Output the [X, Y] coordinate of the center of the cell containing the given text.  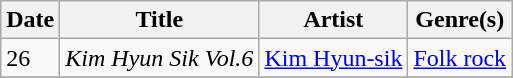
Folk rock [460, 58]
Date [30, 20]
Kim Hyun-sik [334, 58]
Title [160, 20]
Artist [334, 20]
Kim Hyun Sik Vol.6 [160, 58]
26 [30, 58]
Genre(s) [460, 20]
